Extract the (X, Y) coordinate from the center of the cell holding the provided text.  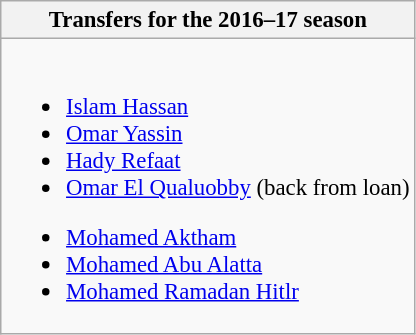
Islam Hassan Omar Yassin Hady Refaat Omar El Qualuobby (back from loan) Mohamed Aktham Mohamed Abu Alatta Mohamed Ramadan Hitlr (208, 186)
Transfers for the 2016–17 season (208, 20)
